Return the [x, y] coordinate for the center point of the cell that contains the specified text.  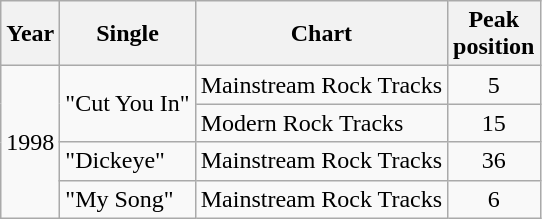
5 [494, 85]
36 [494, 161]
Modern Rock Tracks [321, 123]
Chart [321, 34]
6 [494, 199]
"Dickeye" [128, 161]
1998 [30, 142]
Peakposition [494, 34]
"My Song" [128, 199]
Single [128, 34]
Year [30, 34]
"Cut You In" [128, 104]
15 [494, 123]
